Search for the cell housing the specified text and yield its [X, Y] center coordinate. 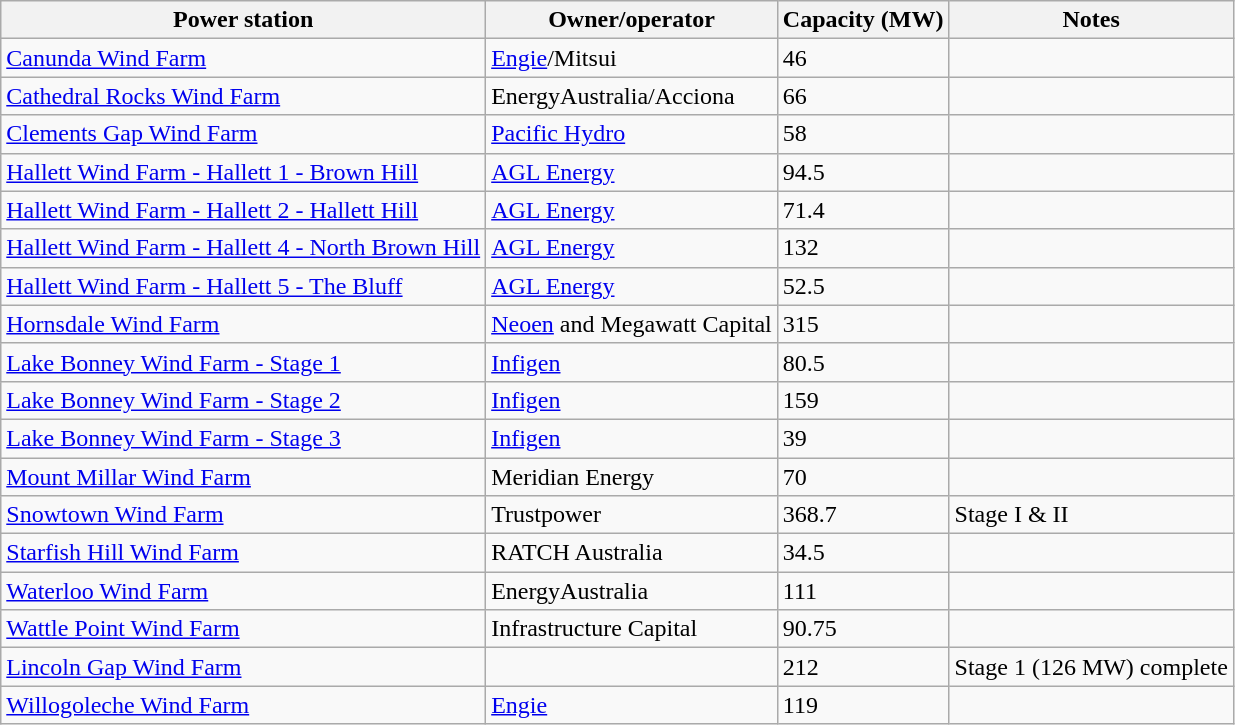
Trustpower [632, 515]
EnergyAustralia [632, 591]
Snowtown Wind Farm [244, 515]
Pacific Hydro [632, 134]
66 [863, 96]
Mount Millar Wind Farm [244, 477]
Starfish Hill Wind Farm [244, 553]
119 [863, 705]
Capacity (MW) [863, 20]
Lake Bonney Wind Farm - Stage 2 [244, 400]
Hallett Wind Farm - Hallett 4 - North Brown Hill [244, 248]
70 [863, 477]
Infrastructure Capital [632, 629]
315 [863, 324]
Hallett Wind Farm - Hallett 1 - Brown Hill [244, 172]
39 [863, 438]
Hallett Wind Farm - Hallett 2 - Hallett Hill [244, 210]
Neoen and Megawatt Capital [632, 324]
Lake Bonney Wind Farm - Stage 3 [244, 438]
Meridian Energy [632, 477]
Canunda Wind Farm [244, 58]
132 [863, 248]
Power station [244, 20]
Cathedral Rocks Wind Farm [244, 96]
46 [863, 58]
58 [863, 134]
Hallett Wind Farm - Hallett 5 - The Bluff [244, 286]
90.75 [863, 629]
368.7 [863, 515]
71.4 [863, 210]
159 [863, 400]
34.5 [863, 553]
Hornsdale Wind Farm [244, 324]
EnergyAustralia/Acciona [632, 96]
Willogoleche Wind Farm [244, 705]
Owner/operator [632, 20]
52.5 [863, 286]
Engie [632, 705]
Lincoln Gap Wind Farm [244, 667]
Wattle Point Wind Farm [244, 629]
Engie/Mitsui [632, 58]
Lake Bonney Wind Farm - Stage 1 [244, 362]
Stage I & II [1091, 515]
Waterloo Wind Farm [244, 591]
Notes [1091, 20]
80.5 [863, 362]
212 [863, 667]
RATCH Australia [632, 553]
94.5 [863, 172]
111 [863, 591]
Stage 1 (126 MW) complete [1091, 667]
Clements Gap Wind Farm [244, 134]
